Find where the given text appears and provide that cell's center as [X, Y] coordinate. 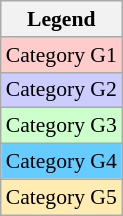
Legend [62, 19]
Category G2 [62, 90]
Category G3 [62, 126]
Category G1 [62, 55]
Category G4 [62, 162]
Category G5 [62, 197]
